From the cell containing the given text, extract its center point as (X, Y) coordinate. 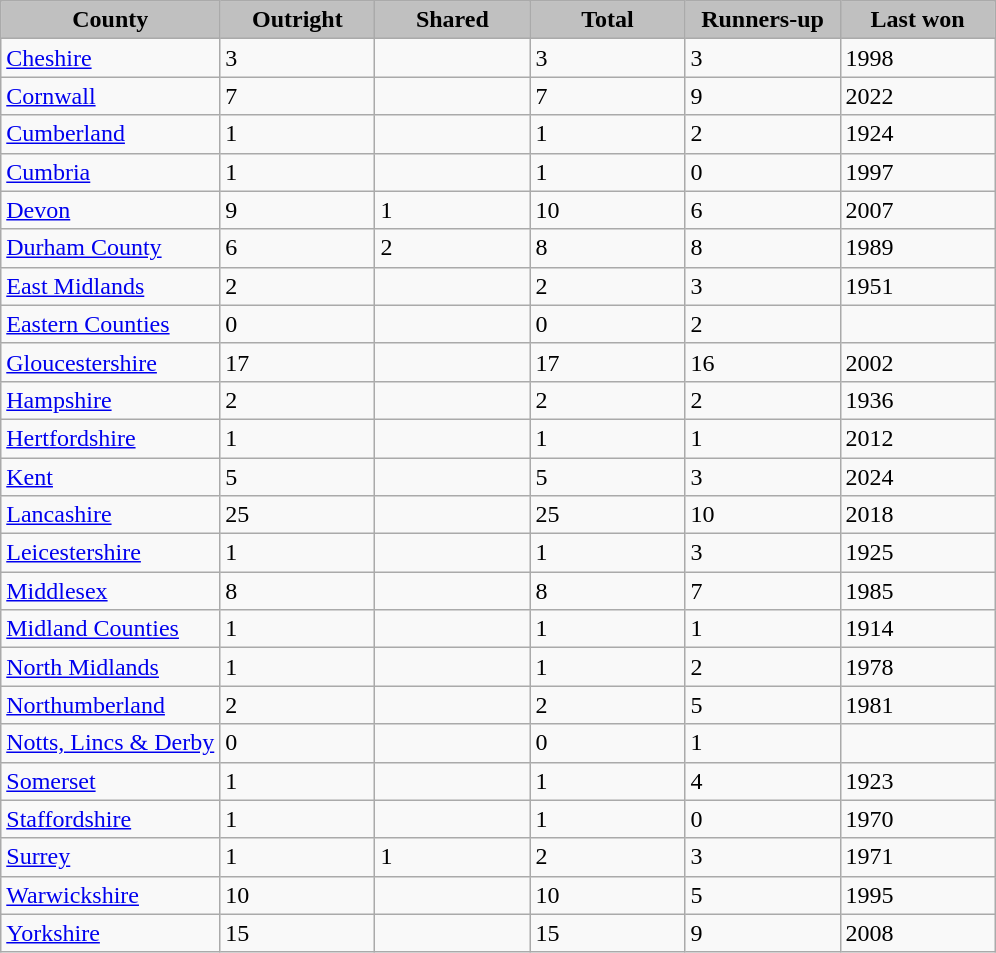
1997 (918, 172)
North Midlands (110, 667)
2024 (918, 477)
Gloucestershire (110, 362)
Last won (918, 20)
Warwickshire (110, 895)
Hampshire (110, 400)
1998 (918, 58)
Staffordshire (110, 819)
Kent (110, 477)
1985 (918, 591)
1970 (918, 819)
1914 (918, 629)
Eastern Counties (110, 324)
Runners-up (762, 20)
1995 (918, 895)
Shared (452, 20)
Cumbria (110, 172)
2008 (918, 933)
2002 (918, 362)
Leicestershire (110, 553)
Durham County (110, 248)
1923 (918, 781)
2022 (918, 96)
16 (762, 362)
2018 (918, 515)
Hertfordshire (110, 438)
Yorkshire (110, 933)
1989 (918, 248)
Northumberland (110, 705)
Outright (298, 20)
Surrey (110, 857)
Middlesex (110, 591)
1978 (918, 667)
Notts, Lincs & Derby (110, 743)
Cheshire (110, 58)
1981 (918, 705)
4 (762, 781)
Cumberland (110, 134)
Total (608, 20)
1971 (918, 857)
Midland Counties (110, 629)
Somerset (110, 781)
Devon (110, 210)
2012 (918, 438)
East Midlands (110, 286)
1924 (918, 134)
Lancashire (110, 515)
2007 (918, 210)
County (110, 20)
1951 (918, 286)
1925 (918, 553)
Cornwall (110, 96)
1936 (918, 400)
